Return the [X, Y] coordinate for the center point of the cell that contains the specified text.  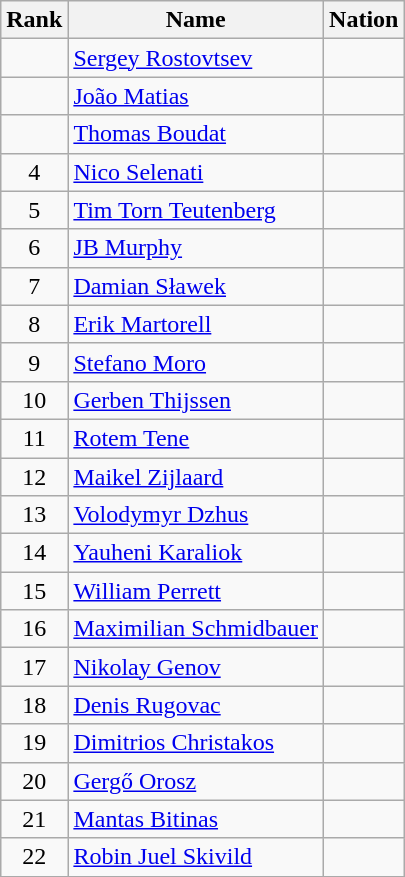
21 [34, 819]
Robin Juel Skivild [196, 857]
Damian Sławek [196, 286]
18 [34, 705]
5 [34, 210]
William Perrett [196, 591]
Dimitrios Christakos [196, 743]
Stefano Moro [196, 362]
7 [34, 286]
Volodymyr Dzhus [196, 515]
Nikolay Genov [196, 667]
Nation [364, 20]
Mantas Bitinas [196, 819]
Maximilian Schmidbauer [196, 629]
Sergey Rostovtsev [196, 58]
Gergő Orosz [196, 781]
JB Murphy [196, 248]
8 [34, 324]
11 [34, 438]
9 [34, 362]
20 [34, 781]
17 [34, 667]
Rotem Tene [196, 438]
4 [34, 172]
19 [34, 743]
13 [34, 515]
14 [34, 553]
João Matias [196, 96]
Gerben Thijssen [196, 400]
Thomas Boudat [196, 134]
Maikel Zijlaard [196, 477]
Tim Torn Teutenberg [196, 210]
Name [196, 20]
Yauheni Karaliok [196, 553]
12 [34, 477]
10 [34, 400]
6 [34, 248]
Erik Martorell [196, 324]
15 [34, 591]
16 [34, 629]
Rank [34, 20]
22 [34, 857]
Nico Selenati [196, 172]
Denis Rugovac [196, 705]
